Pinpoint the cell where the given text exists, returning its (x, y) midpoint coordinate. 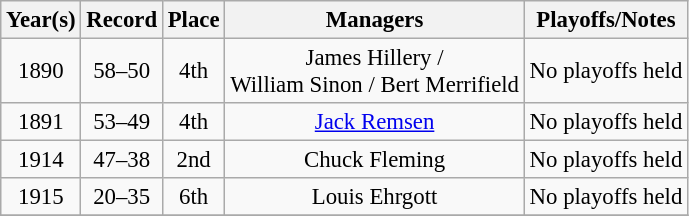
Place (193, 20)
1891 (41, 122)
Managers (374, 20)
Record (122, 20)
20–35 (122, 197)
1914 (41, 160)
Year(s) (41, 20)
Chuck Fleming (374, 160)
Jack Remsen (374, 122)
58–50 (122, 72)
47–38 (122, 160)
6th (193, 197)
2nd (193, 160)
53–49 (122, 122)
James Hillery /William Sinon / Bert Merrifield (374, 72)
1890 (41, 72)
1915 (41, 197)
Playoffs/Notes (606, 20)
Louis Ehrgott (374, 197)
